Return the (X, Y) coordinate for the center point of the cell that contains the specified text.  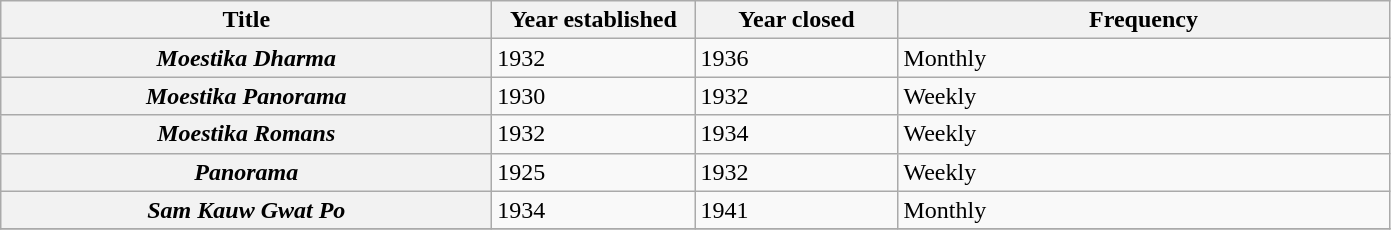
Year established (594, 20)
Frequency (1144, 20)
1936 (796, 58)
Title (246, 20)
Moestika Dharma (246, 58)
Year closed (796, 20)
1941 (796, 210)
Sam Kauw Gwat Po (246, 210)
Moestika Panorama (246, 96)
1930 (594, 96)
Panorama (246, 172)
Moestika Romans (246, 134)
1925 (594, 172)
